From the cell containing the given text, extract its center point as [x, y] coordinate. 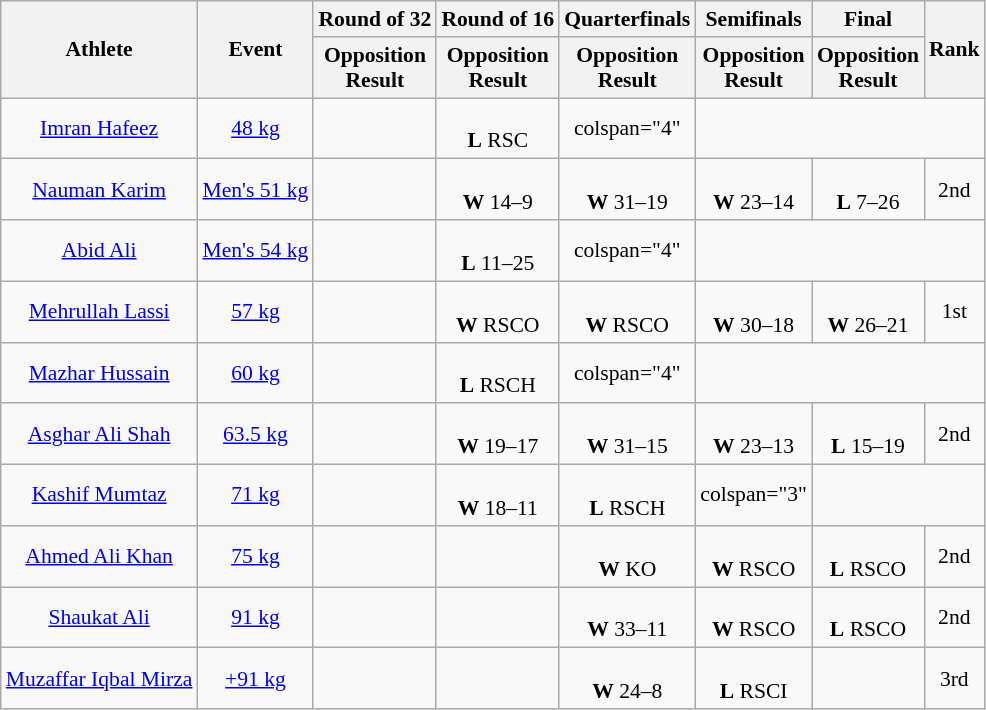
1st [954, 312]
Semifinals [754, 19]
L RSCI [754, 678]
Athlete [100, 50]
W 31–15 [627, 434]
Mehrullah Lassi [100, 312]
Muzaffar Iqbal Mirza [100, 678]
W 18–11 [498, 496]
63.5 kg [255, 434]
+91 kg [255, 678]
Rank [954, 50]
Nauman Karim [100, 190]
75 kg [255, 556]
L RSC [498, 128]
W 30–18 [754, 312]
L 15–19 [868, 434]
Event [255, 50]
Final [868, 19]
Abid Ali [100, 250]
W 23–13 [754, 434]
3rd [954, 678]
48 kg [255, 128]
Round of 32 [374, 19]
W 26–21 [868, 312]
Asghar Ali Shah [100, 434]
Men's 54 kg [255, 250]
Mazhar Hussain [100, 372]
W KO [627, 556]
57 kg [255, 312]
Kashif Mumtaz [100, 496]
W 19–17 [498, 434]
Men's 51 kg [255, 190]
Ahmed Ali Khan [100, 556]
W 33–11 [627, 618]
Quarterfinals [627, 19]
60 kg [255, 372]
Shaukat Ali [100, 618]
L 11–25 [498, 250]
L 7–26 [868, 190]
91 kg [255, 618]
W 31–19 [627, 190]
colspan="3" [754, 496]
Round of 16 [498, 19]
W 24–8 [627, 678]
71 kg [255, 496]
W 14–9 [498, 190]
Imran Hafeez [100, 128]
W 23–14 [754, 190]
